Scan for the cell matching the given text and deliver its (X, Y) coordinate at center. 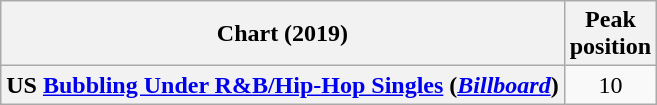
US Bubbling Under R&B/Hip-Hop Singles (Billboard) (282, 85)
Chart (2019) (282, 34)
10 (610, 85)
Peakposition (610, 34)
